Extract the [x, y] coordinate from the center of the cell holding the provided text.  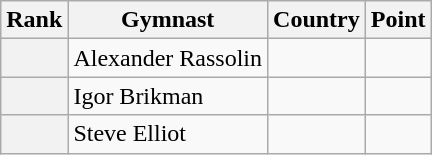
Steve Elliot [168, 134]
Gymnast [168, 20]
Igor Brikman [168, 96]
Rank [34, 20]
Point [398, 20]
Country [317, 20]
Alexander Rassolin [168, 58]
